Return [X, Y] of the center of cell containing provided text 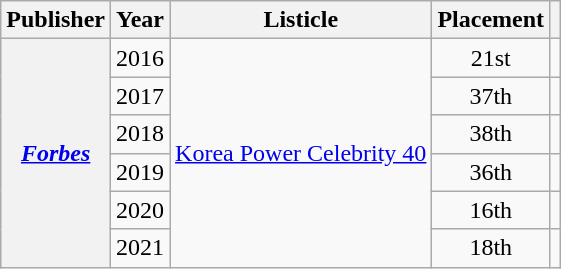
16th [491, 210]
Korea Power Celebrity 40 [301, 153]
Publisher [56, 20]
Listicle [301, 20]
37th [491, 96]
2019 [140, 172]
2021 [140, 248]
2016 [140, 58]
2017 [140, 96]
38th [491, 134]
2018 [140, 134]
36th [491, 172]
2020 [140, 210]
18th [491, 248]
21st [491, 58]
Forbes [56, 153]
Placement [491, 20]
Year [140, 20]
